Detect which cell encompasses the target text, then output its (X, Y) center coordinate. 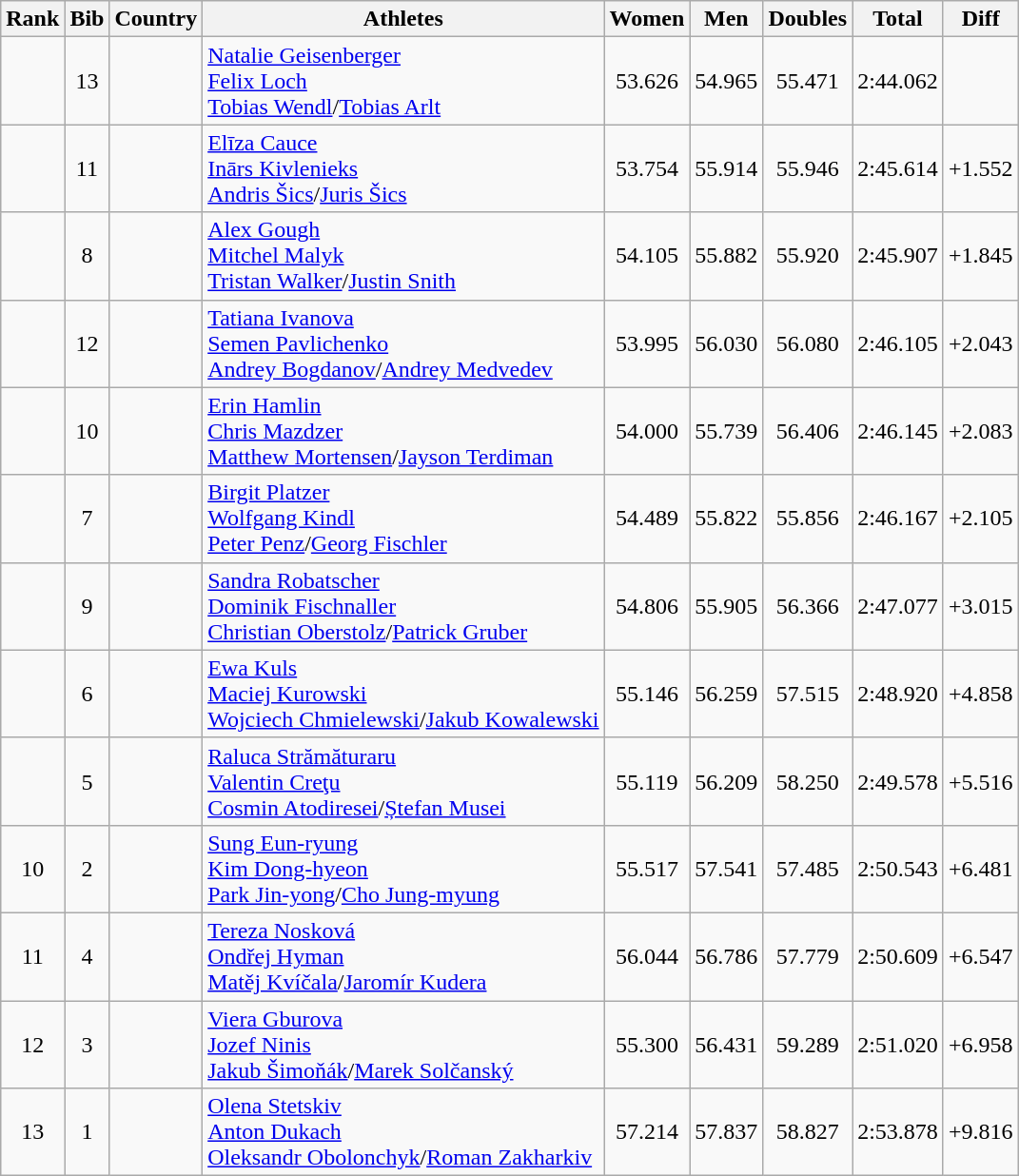
56.406 (808, 431)
+2.083 (980, 431)
55.146 (647, 694)
54.806 (647, 606)
58.827 (808, 1132)
+6.481 (980, 869)
54.000 (647, 431)
53.995 (647, 343)
4 (88, 956)
2:53.878 (898, 1132)
+6.547 (980, 956)
57.214 (647, 1132)
+2.043 (980, 343)
3 (88, 1045)
57.515 (808, 694)
53.626 (647, 81)
55.882 (727, 256)
57.541 (727, 869)
2:46.105 (898, 343)
53.754 (647, 168)
2:46.167 (898, 519)
Ewa KulsMaciej KurowskiWojciech Chmielewski/Jakub Kowalewski (403, 694)
55.739 (727, 431)
56.366 (808, 606)
Country (156, 19)
Olena StetskivAnton DukachOleksandr Obolonchyk/Roman Zakharkiv (403, 1132)
Athletes (403, 19)
6 (88, 694)
55.471 (808, 81)
2:49.578 (898, 781)
+9.816 (980, 1132)
+2.105 (980, 519)
Doubles (808, 19)
Sandra RobatscherDominik FischnallerChristian Oberstolz/Patrick Gruber (403, 606)
57.779 (808, 956)
56.786 (727, 956)
Elīza CauceInārs KivlenieksAndris Šics/Juris Šics (403, 168)
2:46.145 (898, 431)
Raluca StrămăturaruValentin CreţuCosmin Atodiresei/Ștefan Musei (403, 781)
+6.958 (980, 1045)
54.965 (727, 81)
Viera GburovaJozef NinisJakub Šimoňák/Marek Solčanský (403, 1045)
Natalie GeisenbergerFelix LochTobias Wendl/Tobias Arlt (403, 81)
Total (898, 19)
56.030 (727, 343)
57.485 (808, 869)
+4.858 (980, 694)
2:48.920 (898, 694)
56.431 (727, 1045)
57.837 (727, 1132)
1 (88, 1132)
55.905 (727, 606)
59.289 (808, 1045)
Diff (980, 19)
55.946 (808, 168)
55.300 (647, 1045)
56.259 (727, 694)
55.822 (727, 519)
55.914 (727, 168)
Sung Eun-ryungKim Dong-hyeonPark Jin-yong/Cho Jung-myung (403, 869)
+3.015 (980, 606)
9 (88, 606)
2:51.020 (898, 1045)
Rank (32, 19)
Tatiana IvanovaSemen PavlichenkoAndrey Bogdanov/Andrey Medvedev (403, 343)
7 (88, 519)
+5.516 (980, 781)
Tereza NoskováOndřej HymanMatěj Kvíčala/Jaromír Kudera (403, 956)
56.080 (808, 343)
+1.552 (980, 168)
55.119 (647, 781)
58.250 (808, 781)
5 (88, 781)
2:47.077 (898, 606)
54.489 (647, 519)
55.920 (808, 256)
2:50.543 (898, 869)
54.105 (647, 256)
55.517 (647, 869)
56.044 (647, 956)
Erin HamlinChris MazdzerMatthew Mortensen/Jayson Terdiman (403, 431)
Men (727, 19)
2:50.609 (898, 956)
2:44.062 (898, 81)
Alex GoughMitchel MalykTristan Walker/Justin Snith (403, 256)
2 (88, 869)
Women (647, 19)
Bib (88, 19)
55.856 (808, 519)
+1.845 (980, 256)
2:45.907 (898, 256)
56.209 (727, 781)
8 (88, 256)
Birgit PlatzerWolfgang KindlPeter Penz/Georg Fischler (403, 519)
2:45.614 (898, 168)
